Return the (x, y) coordinate for the center point of the cell that contains the specified text.  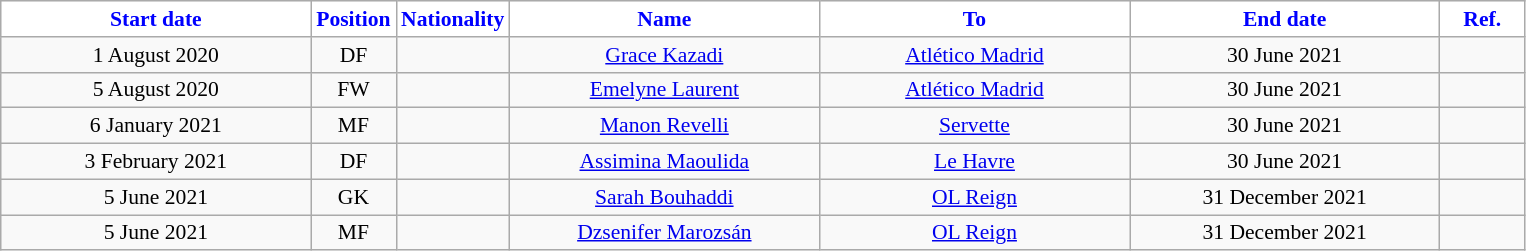
Ref. (1482, 19)
1 August 2020 (156, 55)
Servette (974, 126)
5 August 2020 (156, 90)
Le Havre (974, 162)
6 January 2021 (156, 126)
Sarah Bouhaddi (664, 197)
To (974, 19)
Emelyne Laurent (664, 90)
FW (354, 90)
Dzsenifer Marozsán (664, 233)
Name (664, 19)
Start date (156, 19)
End date (1285, 19)
Manon Revelli (664, 126)
Nationality (452, 19)
3 February 2021 (156, 162)
Assimina Maoulida (664, 162)
Grace Kazadi (664, 55)
Position (354, 19)
GK (354, 197)
